Return the (X, Y) coordinate for the center point of the cell that contains the specified text.  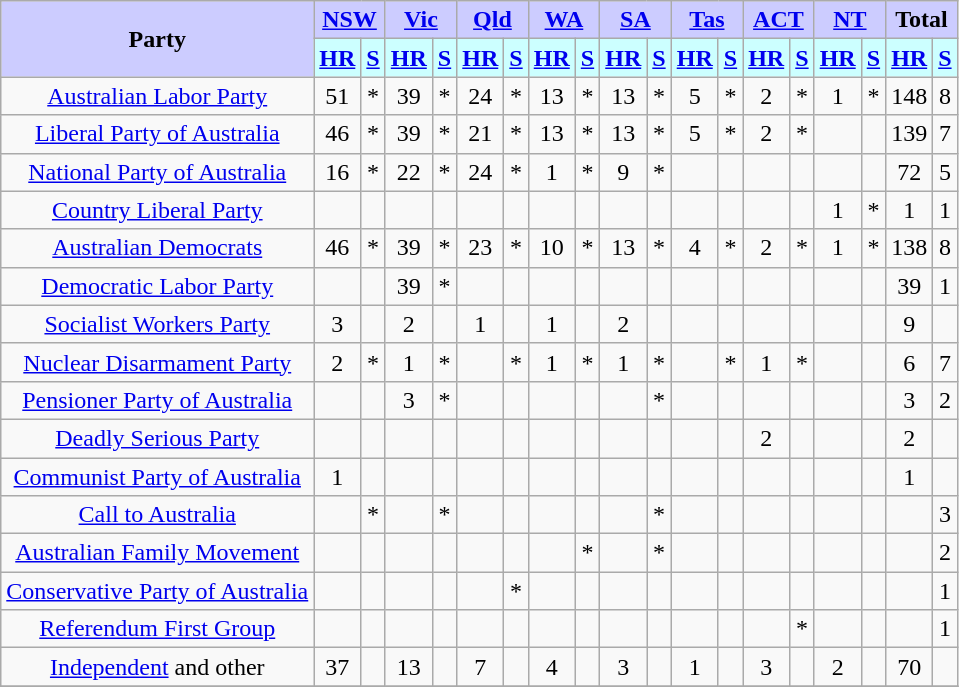
23 (480, 248)
37 (338, 667)
Independent and other (158, 667)
6 (910, 362)
NT (850, 20)
51 (338, 96)
SA (636, 20)
Total (922, 20)
Liberal Party of Australia (158, 134)
Australian Democrats (158, 248)
Democratic Labor Party (158, 286)
138 (910, 248)
70 (910, 667)
21 (480, 134)
Communist Party of Australia (158, 477)
Deadly Serious Party (158, 438)
Pensioner Party of Australia (158, 400)
Nuclear Disarmament Party (158, 362)
148 (910, 96)
NSW (350, 20)
Call to Australia (158, 515)
16 (338, 172)
Country Liberal Party (158, 210)
Australian Family Movement (158, 553)
Qld (492, 20)
22 (408, 172)
ACT (778, 20)
Conservative Party of Australia (158, 591)
National Party of Australia (158, 172)
Vic (420, 20)
10 (552, 248)
Tas (706, 20)
139 (910, 134)
WA (564, 20)
Socialist Workers Party (158, 324)
Party (158, 39)
72 (910, 172)
Referendum First Group (158, 629)
Australian Labor Party (158, 96)
